From the cell containing the given text, extract its center point as [X, Y] coordinate. 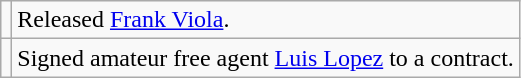
Released Frank Viola. [266, 20]
Signed amateur free agent Luis Lopez to a contract. [266, 58]
